Search for the cell housing the specified text and yield its [X, Y] center coordinate. 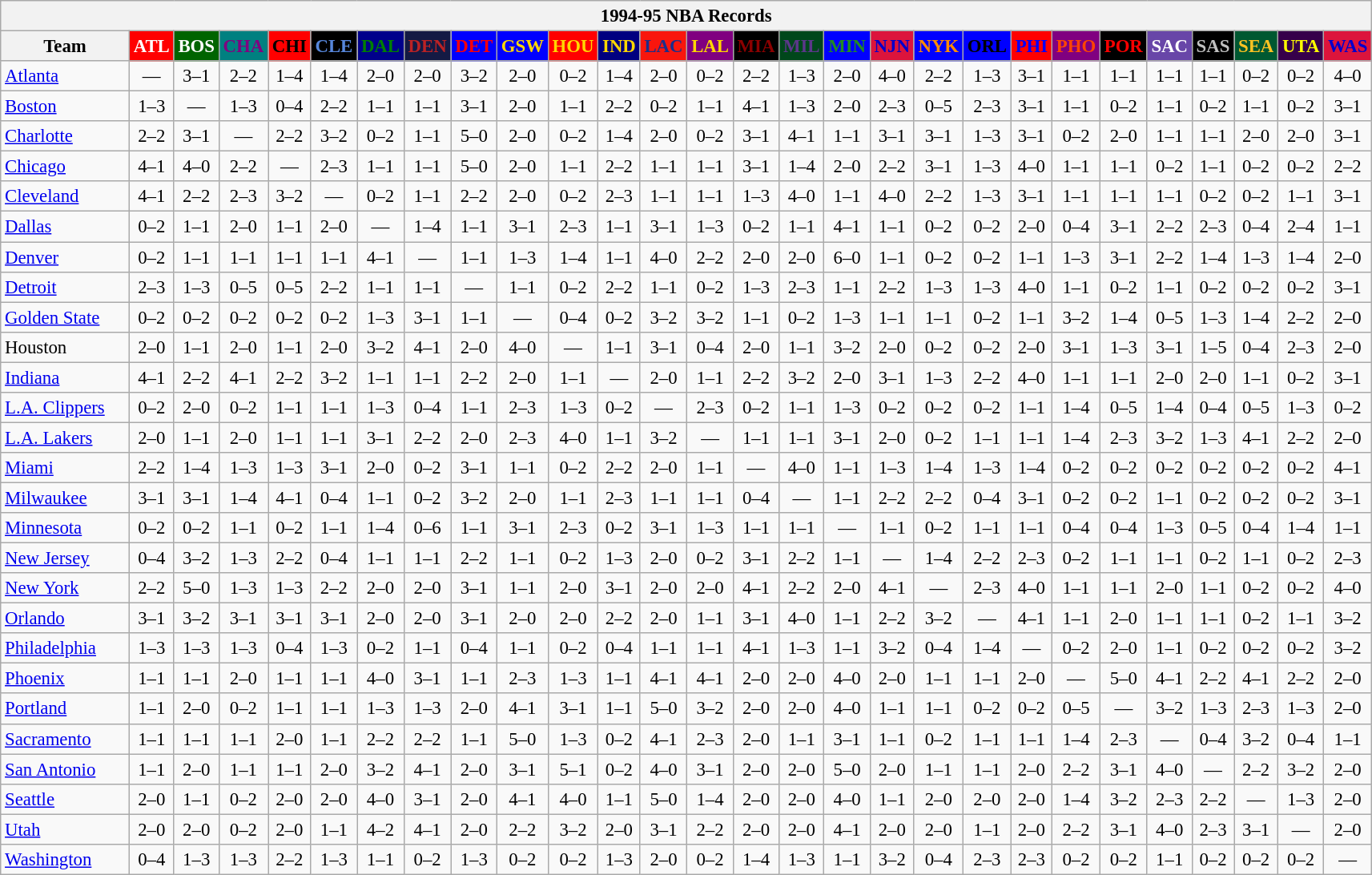
Cleveland [66, 196]
Denver [66, 257]
POR [1123, 46]
2–4 [1301, 227]
San Antonio [66, 769]
DAL [381, 46]
L.A. Lakers [66, 437]
Houston [66, 347]
Washington [66, 860]
ATL [151, 46]
Detroit [66, 287]
Portland [66, 709]
New York [66, 588]
Seattle [66, 799]
4–2 [381, 829]
NJN [892, 46]
MIL [802, 46]
Atlanta [66, 76]
LAL [710, 46]
Charlotte [66, 136]
UTA [1301, 46]
Dallas [66, 227]
Golden State [66, 317]
Chicago [66, 167]
SEA [1256, 46]
NYK [939, 46]
CHI [289, 46]
L.A. Clippers [66, 408]
Phoenix [66, 679]
PHI [1032, 46]
CHA [243, 46]
Orlando [66, 619]
Minnesota [66, 528]
1994-95 NBA Records [686, 16]
SAS [1213, 46]
BOS [196, 46]
0–6 [428, 528]
Boston [66, 107]
GSW [522, 46]
WAS [1348, 46]
LAC [663, 46]
Philadelphia [66, 648]
New Jersey [66, 558]
PHO [1076, 46]
Miami [66, 468]
Indiana [66, 377]
IND [619, 46]
Team [66, 46]
SAC [1169, 46]
Sacramento [66, 739]
Utah [66, 829]
6–0 [847, 257]
DEN [428, 46]
MIA [756, 46]
CLE [333, 46]
5–1 [573, 769]
HOU [573, 46]
MIN [847, 46]
ORL [987, 46]
1–5 [1213, 347]
DET [474, 46]
Milwaukee [66, 498]
